Search for the cell housing the specified text and yield its (x, y) center coordinate. 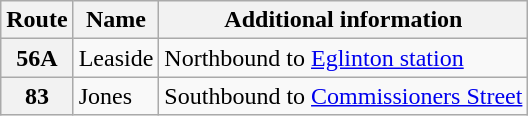
Route (37, 20)
56A (37, 58)
Additional information (344, 20)
Name (116, 20)
Leaside (116, 58)
83 (37, 96)
Northbound to Eglinton station (344, 58)
Southbound to Commissioners Street (344, 96)
Jones (116, 96)
